Capture the cell that displays the provided text and extract its (x, y) central coordinate. 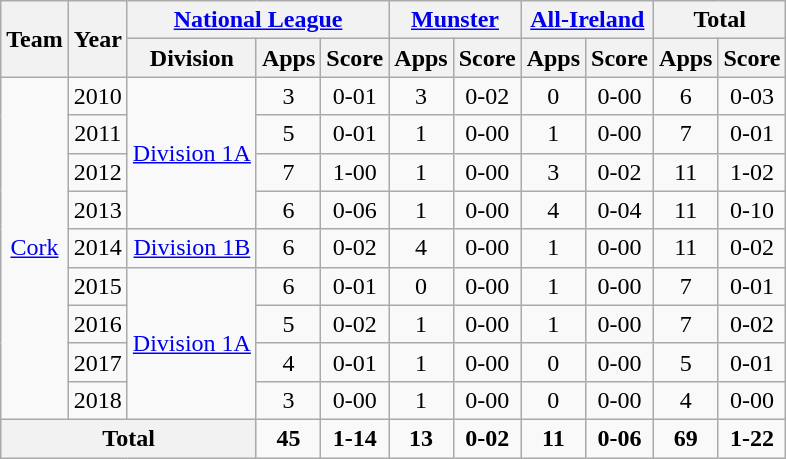
2011 (98, 134)
Year (98, 39)
1-22 (752, 438)
1-02 (752, 172)
2014 (98, 248)
1-00 (355, 172)
0-03 (752, 96)
45 (288, 438)
2012 (98, 172)
69 (686, 438)
2017 (98, 362)
1-14 (355, 438)
Cork (35, 248)
2018 (98, 400)
2010 (98, 96)
2013 (98, 210)
2015 (98, 286)
2016 (98, 324)
Team (35, 39)
0-10 (752, 210)
National League (258, 20)
0-04 (620, 210)
13 (421, 438)
Munster (455, 20)
Division 1B (192, 248)
All-Ireland (587, 20)
Division (192, 58)
